Identify which cell holds the provided text, then report its (X, Y) central coordinate. 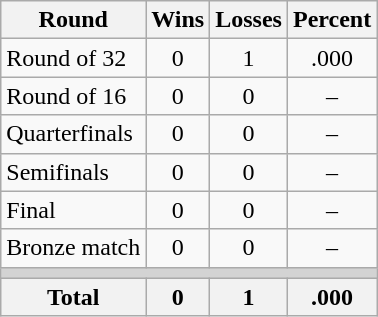
Losses (249, 20)
Wins (178, 20)
Round of 32 (74, 58)
Semifinals (74, 172)
Total (74, 297)
Bronze match (74, 248)
Round (74, 20)
Quarterfinals (74, 134)
Final (74, 210)
Percent (332, 20)
Round of 16 (74, 96)
